Detect which cell encompasses the target text, then output its [x, y] center coordinate. 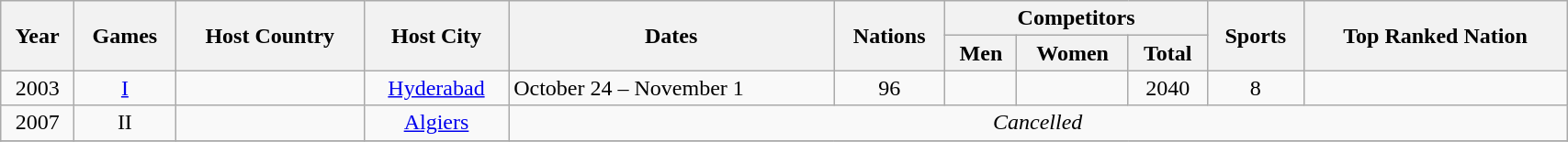
Host Country [270, 36]
Year [38, 36]
Games [125, 36]
Competitors [1077, 18]
Men [981, 53]
Nations [889, 36]
2040 [1168, 88]
II [125, 123]
October 24 – November 1 [671, 88]
96 [889, 88]
Host City [435, 36]
8 [1255, 88]
2003 [38, 88]
I [125, 88]
Sports [1255, 36]
Hyderabad [435, 88]
Dates [671, 36]
2007 [38, 123]
Cancelled [1038, 123]
Total [1168, 53]
Top Ranked Nation [1435, 36]
Algiers [435, 123]
Women [1073, 53]
